Capture the cell that displays the provided text and extract its (X, Y) central coordinate. 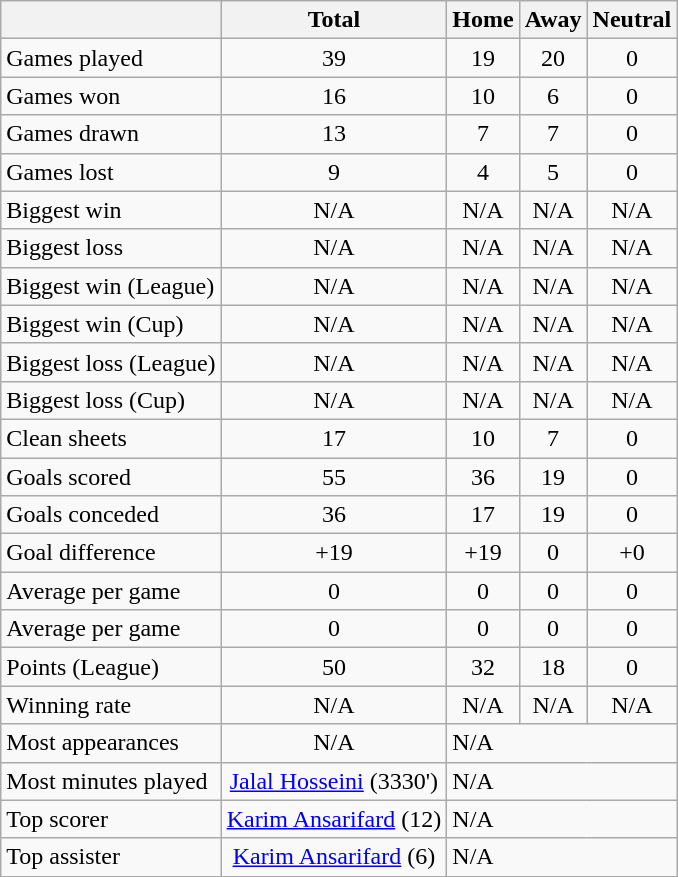
Most minutes played (111, 781)
Karim Ansarifard (6) (334, 857)
Top scorer (111, 819)
9 (334, 172)
16 (334, 96)
20 (553, 58)
55 (334, 477)
Games drawn (111, 134)
Biggest loss (Cup) (111, 400)
+0 (632, 553)
Neutral (632, 20)
Goals conceded (111, 515)
6 (553, 96)
Clean sheets (111, 438)
4 (483, 172)
50 (334, 667)
Winning rate (111, 705)
39 (334, 58)
32 (483, 667)
Points (League) (111, 667)
Games won (111, 96)
Biggest win (League) (111, 286)
18 (553, 667)
Biggest loss (111, 248)
Jalal Hosseini (3330') (334, 781)
Biggest win (111, 210)
Total (334, 20)
Goals scored (111, 477)
Top assister (111, 857)
Goal difference (111, 553)
5 (553, 172)
Karim Ansarifard (12) (334, 819)
Biggest loss (League) (111, 362)
Most appearances (111, 743)
Home (483, 20)
Games played (111, 58)
Games lost (111, 172)
Biggest win (Cup) (111, 324)
13 (334, 134)
Away (553, 20)
